Identify which cell holds the provided text, then report its (X, Y) central coordinate. 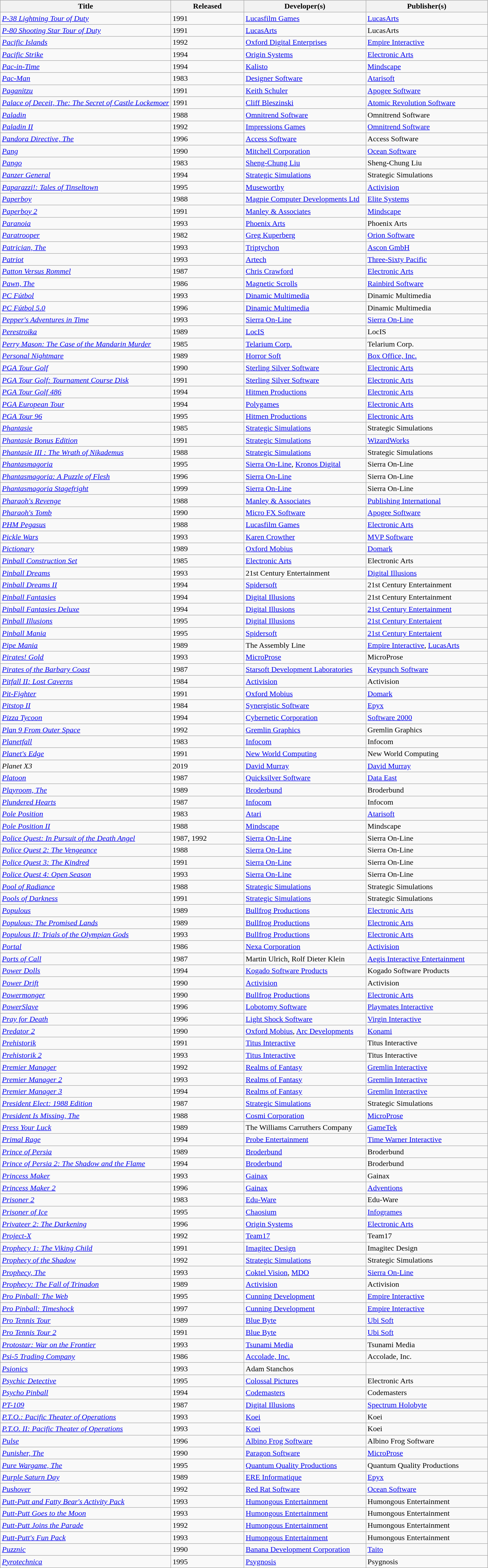
P.T.O.: Pacific Theater of Operations (86, 1417)
Three-Sixty Pacific (427, 259)
Aegis Interactive Entertainment (427, 959)
Pools of Darkness (86, 898)
Psi-5 Trading Company (86, 1357)
Perestroika (86, 332)
Phantasmagoria Stagefright (86, 488)
Princess Maker 2 (86, 1188)
Pango (86, 163)
Protostar: War on the Frontier (86, 1345)
Pinball Illusions (86, 621)
Phantasmagoria (86, 464)
Patton Versus Rommel (86, 271)
Quicksilver Software (305, 778)
Polygames (305, 404)
Police Quest 4: Open Season (86, 874)
Populous: The Promised Lands (86, 923)
ERE Informatique (305, 1477)
Putt-Putt Goes to the Moon (86, 1514)
Pacific Islands (86, 42)
Oxford Digital Enterprises (305, 42)
Premier Manager 3 (86, 1091)
President Elect: 1988 Edition (86, 1103)
Prisoner of Ice (86, 1212)
Purple Saturn Day (86, 1477)
Paganitzu (86, 91)
Pepper's Adventures in Time (86, 320)
The Assembly Line (305, 645)
Pandora Directive, The (86, 139)
Pizza Tycoon (86, 717)
Privateer 2: The Darkening (86, 1224)
Colossal Pictures (305, 1381)
Pinball Dreams (86, 573)
Developer(s) (305, 6)
Keypunch Software (427, 669)
Horror Soft (305, 356)
Pinball Mania (86, 633)
Populous II: Trials of the Olympian Gods (86, 935)
Time Warner Interactive (427, 1140)
Pro Pinball: The Web (86, 1296)
Nexa Corporation (305, 947)
Cosmi Corporation (305, 1115)
Personal Nightmare (86, 356)
Martin Ulrich, Rolf Dieter Klein (305, 959)
Atomic Revolution Software (427, 103)
Patriot (86, 259)
Pictionary (86, 549)
Pit-Fighter (86, 693)
Planetfall (86, 742)
Phantasie III : The Wrath of Nikademus (86, 452)
Perry Mason: The Case of the Mandarin Murder (86, 344)
Plundered Hearts (86, 802)
Pole Position (86, 814)
Magnetic Scrolls (305, 284)
Police Quest 2: The Vengeance (86, 850)
Pinball Fantasies Deluxe (86, 609)
Coktel Vision, MDO (305, 1272)
Puzznic (86, 1550)
GameTek (427, 1128)
Prehistorik 2 (86, 1055)
PGA Tour Golf: Tournament Course Disk (86, 380)
Designer Software (305, 79)
Ports of Call (86, 959)
Cliff Bleszinski (305, 103)
Box Office, Inc. (427, 356)
Phantasie (86, 428)
Paparazzi!: Tales of Tinseltown (86, 187)
PowerSlave (86, 1007)
Pirates of the Barbary Coast (86, 669)
Pinball Construction Set (86, 561)
Psycho Pinball (86, 1393)
Pure Wargame, The (86, 1465)
Putt-Putt and Fatty Bear's Activity Pack (86, 1501)
Pac-Man (86, 79)
Prince of Persia (86, 1152)
Pyrotechnica (86, 1562)
Police Quest: In Pursuit of the Death Angel (86, 838)
Pray for Death (86, 1019)
Publishing International (427, 500)
Released (207, 6)
Publisher(s) (427, 6)
Pitstop II (86, 705)
Primal Rage (86, 1140)
PC Fútbol (86, 296)
MVP Software (427, 537)
Title (86, 6)
Pipe Mania (86, 645)
President Is Missing, The (86, 1115)
Punisher, The (86, 1453)
Project-X (86, 1236)
Portal (86, 947)
Panzer General (86, 175)
PGA Tour Golf 486 (86, 392)
Chris Crawford (305, 271)
Planet's Edge (86, 754)
Paranoia (86, 223)
Sierra On-Line, Kronos Digital (305, 464)
Pro Tennis Tour 2 (86, 1333)
Police Quest 3: The Kindred (86, 862)
Greg Kuperberg (305, 235)
Ascon GmbH (427, 247)
Keith Schuler (305, 91)
PC Fútbol 5.0 (86, 308)
The Williams Carruthers Company (305, 1128)
Prophecy 1: The Viking Child (86, 1248)
Red Rat Software (305, 1489)
Paperboy (86, 199)
Rainbird Software (427, 284)
Empire Interactive, LucasArts (427, 645)
Prince of Persia 2: The Shadow and the Flame (86, 1164)
Planet X3 (86, 766)
PGA European Tour (86, 404)
Powermonger (86, 995)
1987, 1992 (207, 838)
Oxford Mobius, Arc Developments (305, 1031)
Predator 2 (86, 1031)
Pharaoh's Tomb (86, 513)
Patrician, The (86, 247)
Pirates! Gold (86, 657)
Paragon Software (305, 1453)
Pac-in-Time (86, 67)
Chaosium (305, 1212)
Phantasie Bonus Edition (86, 440)
PHM Pegasus (86, 525)
WizardWorks (427, 440)
Kalisto (305, 67)
Paladin II (86, 127)
Spectrum Holobyte (427, 1405)
Magpie Computer Developments Ltd (305, 199)
Pool of Radiance (86, 886)
Konami (427, 1031)
PT-109 (86, 1405)
Putt-Putt's Fun Pack (86, 1538)
Atari (305, 814)
Pitfall II: Lost Caverns (86, 681)
Mitchell Corporation (305, 151)
Populous (86, 910)
Light Shock Software (305, 1019)
Pulse (86, 1441)
Pro Tennis Tour (86, 1321)
Power Dolls (86, 971)
1997 (207, 1309)
Prophecy of the Shadow (86, 1260)
Pole Position II (86, 826)
Prisoner 2 (86, 1200)
Platoon (86, 778)
Pinball Fantasies (86, 597)
Psychic Detective (86, 1381)
Pang (86, 151)
Pawn, The (86, 284)
Prehistorik (86, 1043)
Pharaoh's Revenge (86, 500)
Triptychon (305, 247)
Orion Software (427, 235)
Power Drift (86, 983)
Banana Development Corporation (305, 1550)
Playmates Interactive (427, 1007)
Prophecy, The (86, 1272)
Taito (427, 1550)
1982 (207, 235)
Lobotomy Software (305, 1007)
1999 (207, 488)
P.T.O. II: Pacific Theater of Operations (86, 1429)
Pacific Strike (86, 54)
Virgin Interactive (427, 1019)
Software 2000 (427, 717)
Paratrooper (86, 235)
Paperboy 2 (86, 211)
Pushover (86, 1489)
Psionics (86, 1369)
Impressions Games (305, 127)
Pro Pinball: Timeshock (86, 1309)
Putt-Putt Joins the Parade (86, 1526)
Paladin (86, 115)
Cybernetic Corporation (305, 717)
Premier Manager (86, 1067)
P-38 Lightning Tour of Duty (86, 18)
PGA Tour Golf (86, 368)
Phantasmagoria: A Puzzle of Flesh (86, 476)
Karen Crowther (305, 537)
P-80 Shooting Star Tour of Duty (86, 30)
Micro FX Software (305, 513)
Palace of Deceit, The: The Secret of Castle Lockemoer (86, 103)
Adam Stanchos (305, 1369)
Adventions (427, 1188)
Infogrames (427, 1212)
2019 (207, 766)
Press Your Luck (86, 1128)
Artech (305, 259)
Starsoft Development Laboratories (305, 669)
Pickle Wars (86, 537)
Elite Systems (427, 199)
PGA Tour 96 (86, 416)
Plan 9 From Outer Space (86, 730)
Pinball Dreams II (86, 585)
Data East (427, 778)
Probe Entertainment (305, 1140)
Princess Maker (86, 1176)
Synergistic Software (305, 705)
Premier Manager 2 (86, 1079)
Playroom, The (86, 790)
Museworthy (305, 187)
Prophecy: The Fall of Trinadon (86, 1284)
